Return [x, y] of the center of cell containing provided text 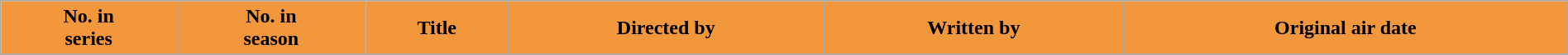
Directed by [666, 28]
No. inseason [271, 28]
Original air date [1345, 28]
No. inseries [89, 28]
Written by [973, 28]
Title [437, 28]
